Detect which cell encompasses the target text, then output its [x, y] center coordinate. 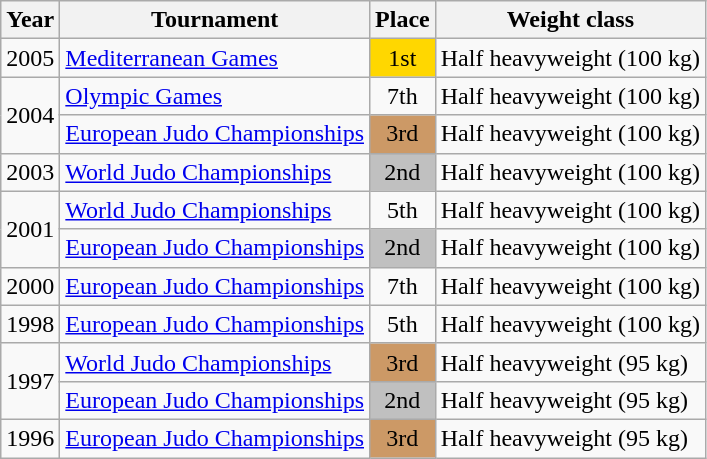
Place [403, 20]
Mediterranean Games [215, 58]
1998 [30, 324]
2003 [30, 172]
Tournament [215, 20]
1997 [30, 381]
1996 [30, 438]
2000 [30, 286]
Year [30, 20]
Olympic Games [215, 96]
2001 [30, 229]
2004 [30, 115]
2005 [30, 58]
Weight class [570, 20]
1st [403, 58]
